Find where the given text appears and provide that cell's center as [X, Y] coordinate. 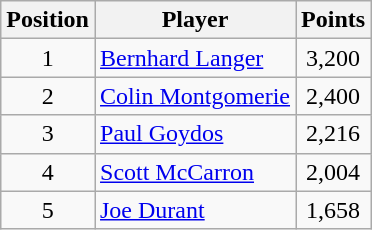
3 [48, 134]
3,200 [334, 58]
Position [48, 20]
Joe Durant [194, 210]
Points [334, 20]
2 [48, 96]
Paul Goydos [194, 134]
Bernhard Langer [194, 58]
Colin Montgomerie [194, 96]
2,004 [334, 172]
4 [48, 172]
2,216 [334, 134]
2,400 [334, 96]
5 [48, 210]
Player [194, 20]
Scott McCarron [194, 172]
1,658 [334, 210]
1 [48, 58]
